Capture the cell that displays the provided text and extract its [X, Y] central coordinate. 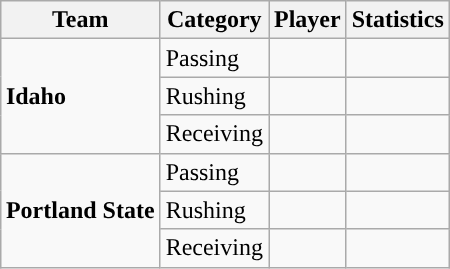
Statistics [398, 20]
Team [80, 20]
Category [214, 20]
Idaho [80, 96]
Portland State [80, 210]
Player [307, 20]
